Locate the cell with the specified text and output its [x, y] center coordinate. 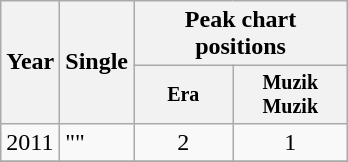
Peak chart positions [241, 34]
Single [97, 62]
2011 [30, 142]
1 [290, 142]
Era [184, 94]
Year [30, 62]
"" [97, 142]
Muzik Muzik [290, 94]
2 [184, 142]
